Capture the cell that displays the provided text and extract its [x, y] central coordinate. 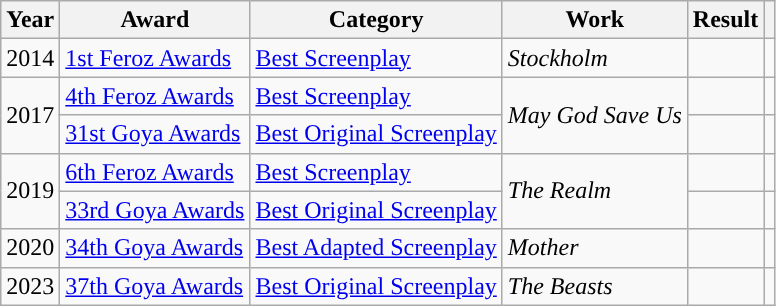
1st Feroz Awards [155, 58]
Result [725, 20]
2017 [30, 115]
The Realm [594, 191]
May God Save Us [594, 115]
2014 [30, 58]
Work [594, 20]
4th Feroz Awards [155, 96]
Best Adapted Screenplay [376, 248]
31st Goya Awards [155, 134]
33rd Goya Awards [155, 210]
Mother [594, 248]
37th Goya Awards [155, 286]
2020 [30, 248]
Stockholm [594, 58]
2023 [30, 286]
34th Goya Awards [155, 248]
6th Feroz Awards [155, 172]
Category [376, 20]
The Beasts [594, 286]
Year [30, 20]
2019 [30, 191]
Award [155, 20]
